Find where the given text appears and provide that cell's center as (X, Y) coordinate. 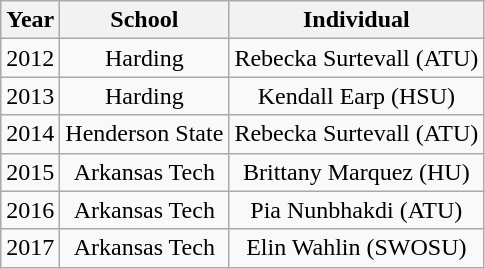
Pia Nunbhakdi (ATU) (356, 210)
2016 (30, 210)
Kendall Earp (HSU) (356, 96)
School (144, 20)
2013 (30, 96)
2014 (30, 134)
Henderson State (144, 134)
2015 (30, 172)
Brittany Marquez (HU) (356, 172)
Individual (356, 20)
Year (30, 20)
Elin Wahlin (SWOSU) (356, 248)
2012 (30, 58)
2017 (30, 248)
